Search for the cell housing the specified text and yield its (X, Y) center coordinate. 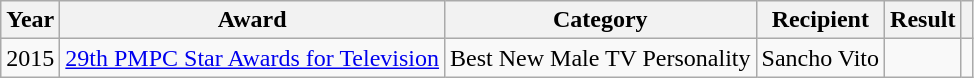
Year (30, 20)
Sancho Vito (820, 58)
Award (252, 20)
Category (600, 20)
29th PMPC Star Awards for Television (252, 58)
Result (923, 20)
Best New Male TV Personality (600, 58)
2015 (30, 58)
Recipient (820, 20)
